Pinpoint the cell where the given text exists, returning its [X, Y] midpoint coordinate. 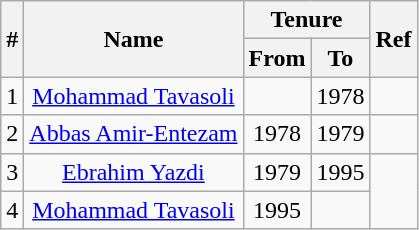
1 [12, 96]
Abbas Amir-Entezam [134, 134]
Ref [394, 39]
Name [134, 39]
4 [12, 210]
Tenure [306, 20]
# [12, 39]
3 [12, 172]
To [340, 58]
Ebrahim Yazdi [134, 172]
2 [12, 134]
From [277, 58]
